Pinpoint the cell where the given text exists, returning its [x, y] midpoint coordinate. 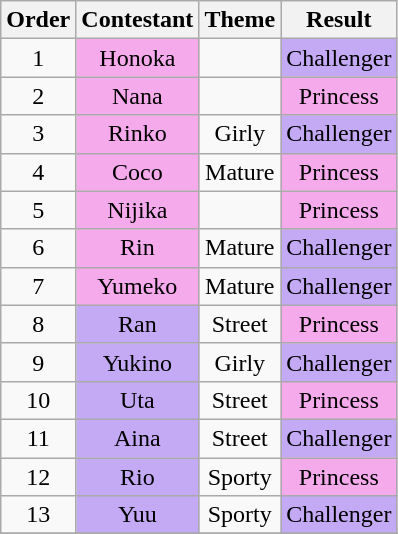
Yukino [138, 362]
Order [38, 20]
Uta [138, 400]
Rinko [138, 134]
Nana [138, 96]
9 [38, 362]
5 [38, 210]
Rin [138, 248]
Yumeko [138, 286]
Result [339, 20]
6 [38, 248]
11 [38, 438]
Theme [240, 20]
4 [38, 172]
1 [38, 58]
Aina [138, 438]
Ran [138, 324]
7 [38, 286]
Yuu [138, 515]
13 [38, 515]
Rio [138, 477]
Coco [138, 172]
12 [38, 477]
2 [38, 96]
Honoka [138, 58]
8 [38, 324]
Nijika [138, 210]
Contestant [138, 20]
3 [38, 134]
10 [38, 400]
